Pinpoint the cell where the given text exists, returning its [X, Y] midpoint coordinate. 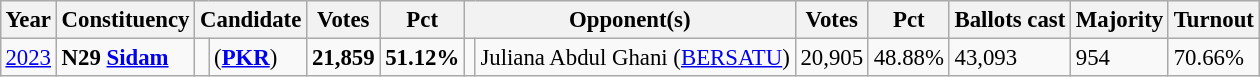
20,905 [832, 57]
Majority [1120, 20]
Opponent(s) [630, 20]
954 [1120, 57]
70.66% [1214, 57]
43,093 [1010, 57]
51.12% [422, 57]
(PKR) [258, 57]
21,859 [344, 57]
N29 Sidam [125, 57]
Candidate [251, 20]
48.88% [908, 57]
Ballots cast [1010, 20]
Turnout [1214, 20]
Constituency [125, 20]
Juliana Abdul Ghani (BERSATU) [635, 57]
Year [28, 20]
2023 [28, 57]
